Search for the cell housing the specified text and yield its (X, Y) center coordinate. 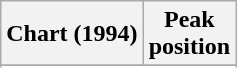
Chart (1994) (72, 34)
Peakposition (189, 34)
